Provide the [X, Y] coordinate of the cell's center where the given text is located.  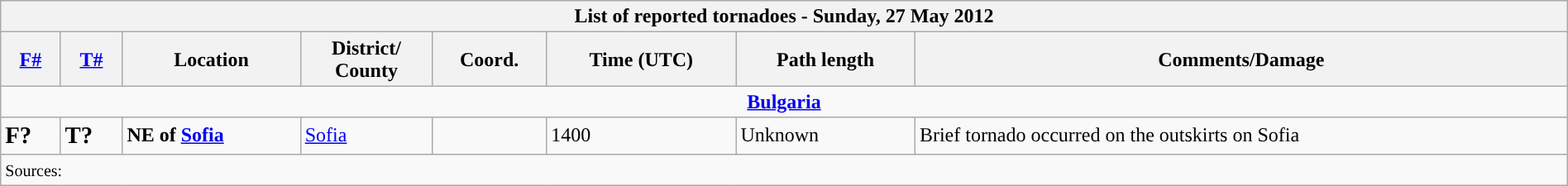
T? [91, 136]
NE of Sofia [212, 136]
Coord. [490, 60]
F# [31, 60]
Time (UTC) [642, 60]
Bulgaria [784, 102]
Location [212, 60]
Path length [825, 60]
District/County [366, 60]
1400 [642, 136]
List of reported tornadoes - Sunday, 27 May 2012 [784, 17]
F? [31, 136]
Sources: [784, 169]
Sofia [366, 136]
Comments/Damage [1241, 60]
Unknown [825, 136]
Brief tornado occurred on the outskirts on Sofia [1241, 136]
T# [91, 60]
